Output the [X, Y] coordinate of the center of the cell containing the given text.  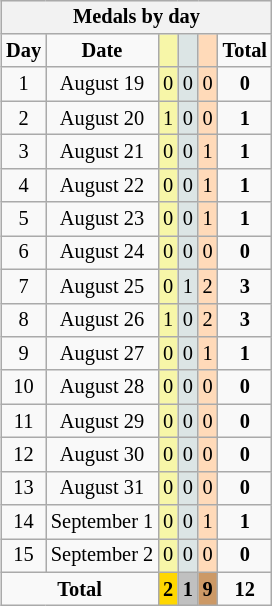
6 [24, 253]
August 20 [102, 118]
August 19 [102, 84]
15 [24, 556]
13 [24, 488]
August 26 [102, 320]
5 [24, 219]
August 23 [102, 219]
Medals by day [136, 17]
August 29 [102, 421]
August 30 [102, 455]
August 28 [102, 387]
8 [24, 320]
August 25 [102, 286]
August 31 [102, 488]
September 1 [102, 522]
14 [24, 522]
August 22 [102, 185]
10 [24, 387]
August 21 [102, 152]
7 [24, 286]
Date [102, 51]
August 24 [102, 253]
Day [24, 51]
11 [24, 421]
August 27 [102, 354]
September 2 [102, 556]
4 [24, 185]
